For the text-containing cell, return its midpoint in [x, y] coordinate format. 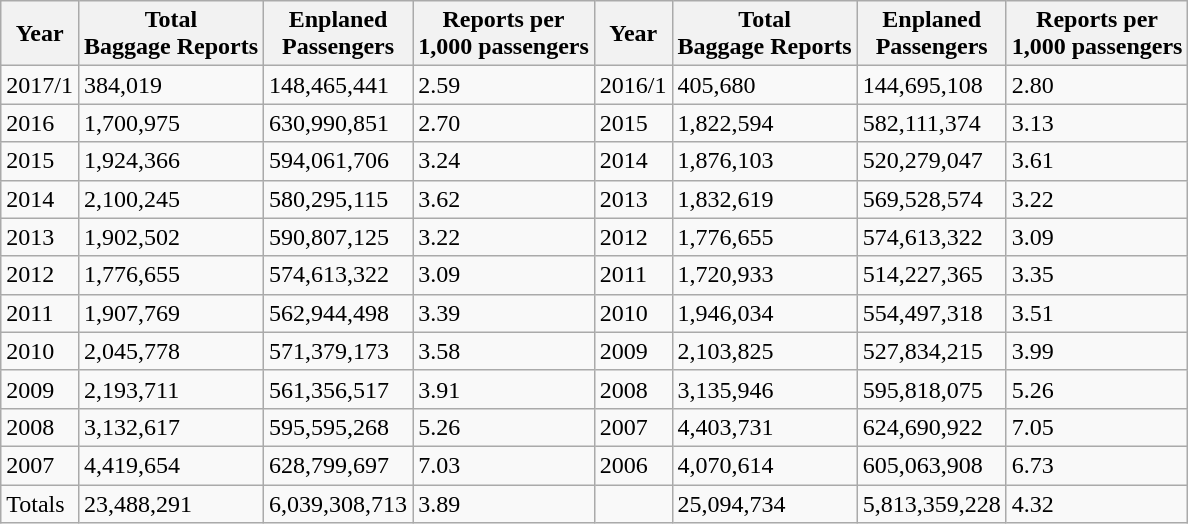
23,488,291 [170, 503]
3.35 [1097, 275]
3.91 [504, 389]
405,680 [764, 85]
2.59 [504, 85]
3,135,946 [764, 389]
3.61 [1097, 161]
2,045,778 [170, 351]
520,279,047 [932, 161]
594,061,706 [338, 161]
3.89 [504, 503]
7.03 [504, 465]
1,924,366 [170, 161]
4,419,654 [170, 465]
7.05 [1097, 427]
5,813,359,228 [932, 503]
561,356,517 [338, 389]
1,946,034 [764, 313]
25,094,734 [764, 503]
1,902,502 [170, 237]
1,832,619 [764, 199]
3.39 [504, 313]
4,070,614 [764, 465]
554,497,318 [932, 313]
144,695,108 [932, 85]
3.51 [1097, 313]
2,193,711 [170, 389]
624,690,922 [932, 427]
2016/1 [633, 85]
2016 [40, 123]
1,700,975 [170, 123]
6,039,308,713 [338, 503]
3.99 [1097, 351]
605,063,908 [932, 465]
Totals [40, 503]
2.80 [1097, 85]
514,227,365 [932, 275]
4,403,731 [764, 427]
4.32 [1097, 503]
580,295,115 [338, 199]
1,720,933 [764, 275]
3.24 [504, 161]
590,807,125 [338, 237]
384,019 [170, 85]
3.62 [504, 199]
628,799,697 [338, 465]
595,595,268 [338, 427]
582,111,374 [932, 123]
595,818,075 [932, 389]
2006 [633, 465]
2017/1 [40, 85]
1,907,769 [170, 313]
3.13 [1097, 123]
1,822,594 [764, 123]
6.73 [1097, 465]
2,100,245 [170, 199]
630,990,851 [338, 123]
2.70 [504, 123]
3,132,617 [170, 427]
562,944,498 [338, 313]
527,834,215 [932, 351]
571,379,173 [338, 351]
2,103,825 [764, 351]
1,876,103 [764, 161]
569,528,574 [932, 199]
3.58 [504, 351]
148,465,441 [338, 85]
